Locate the cell with the specified text and output its (X, Y) center coordinate. 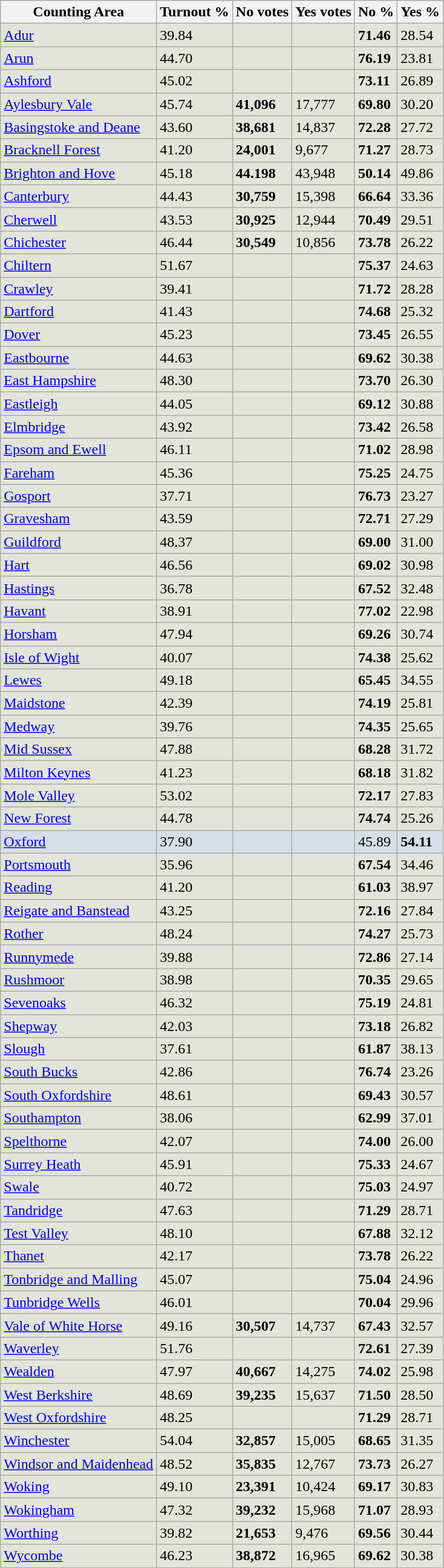
54.11 (420, 842)
39.82 (195, 1533)
32.48 (420, 588)
West Oxfordshire (79, 1418)
Gosport (79, 496)
49.18 (195, 680)
72.86 (376, 957)
39.84 (195, 35)
67.54 (376, 865)
43.59 (195, 519)
West Berkshire (79, 1394)
48.69 (195, 1394)
73.73 (376, 1464)
Isle of Wight (79, 657)
73.45 (376, 335)
28.50 (420, 1394)
Reading (79, 888)
27.83 (420, 796)
22.98 (420, 611)
Hart (79, 565)
39.88 (195, 957)
27.14 (420, 957)
Sevenoaks (79, 1003)
26.55 (420, 335)
Runnymede (79, 957)
Tonbridge and Malling (79, 1279)
Guildford (79, 542)
30.74 (420, 634)
Eastbourne (79, 358)
Shepway (79, 1026)
39,232 (262, 1510)
44.43 (195, 196)
15,005 (324, 1441)
25.81 (420, 703)
Rushmoor (79, 980)
72.71 (376, 519)
43.92 (195, 427)
24,001 (262, 150)
Lewes (79, 680)
49.10 (195, 1487)
Cherwell (79, 219)
Yes votes (324, 12)
73.18 (376, 1026)
44.63 (195, 358)
Havant (79, 611)
47.32 (195, 1510)
Thanet (79, 1256)
37.90 (195, 842)
25.26 (420, 819)
Waverley (79, 1348)
Winchester (79, 1441)
24.63 (420, 265)
Wycombe (79, 1556)
34.46 (420, 865)
69.56 (376, 1533)
26.27 (420, 1464)
49.86 (420, 173)
Crawley (79, 289)
30.44 (420, 1533)
24.75 (420, 473)
Vale of White Horse (79, 1325)
27.29 (420, 519)
31.72 (420, 749)
74.74 (376, 819)
26.00 (420, 1141)
71.46 (376, 35)
35,835 (262, 1464)
Tunbridge Wells (79, 1302)
26.82 (420, 1026)
Maidstone (79, 703)
10,424 (324, 1487)
Turnout % (195, 12)
15,968 (324, 1510)
43.25 (195, 911)
Dover (79, 335)
48.24 (195, 934)
73.70 (376, 381)
69.80 (376, 104)
Arun (79, 58)
68.65 (376, 1441)
38,681 (262, 127)
Reigate and Banstead (79, 911)
30.20 (420, 104)
69.00 (376, 542)
29.65 (420, 980)
71.50 (376, 1394)
71.02 (376, 450)
40.72 (195, 1187)
46.56 (195, 565)
Fareham (79, 473)
42.17 (195, 1256)
39,235 (262, 1394)
69.26 (376, 634)
30,925 (262, 219)
32.12 (420, 1233)
38.13 (420, 1049)
Test Valley (79, 1233)
32,857 (262, 1441)
42.07 (195, 1141)
40,667 (262, 1371)
25.98 (420, 1371)
45.18 (195, 173)
32.57 (420, 1325)
75.33 (376, 1164)
48.52 (195, 1464)
42.39 (195, 703)
30.57 (420, 1095)
38.98 (195, 980)
39.76 (195, 726)
23.27 (420, 496)
31.35 (420, 1441)
21,653 (262, 1533)
43.60 (195, 127)
30.88 (420, 404)
30.98 (420, 565)
72.17 (376, 796)
15,398 (324, 196)
24.96 (420, 1279)
Wokingham (79, 1510)
Counting Area (79, 12)
66.64 (376, 196)
67.52 (376, 588)
28.28 (420, 289)
23.26 (420, 1072)
Yes % (420, 12)
48.61 (195, 1095)
47.94 (195, 634)
Spelthorne (79, 1141)
Aylesbury Vale (79, 104)
New Forest (79, 819)
68.18 (376, 772)
Woking (79, 1487)
37.01 (420, 1118)
37.61 (195, 1049)
24.97 (420, 1187)
Worthing (79, 1533)
75.25 (376, 473)
77.02 (376, 611)
44.78 (195, 819)
14,275 (324, 1371)
Eastleigh (79, 404)
Chichester (79, 242)
29.51 (420, 219)
Chiltern (79, 265)
Bracknell Forest (79, 150)
46.01 (195, 1302)
Epsom and Ewell (79, 450)
46.44 (195, 242)
72.16 (376, 911)
14,737 (324, 1325)
75.04 (376, 1279)
Mole Valley (79, 796)
76.74 (376, 1072)
41.23 (195, 772)
39.41 (195, 289)
54.04 (195, 1441)
46.23 (195, 1556)
71.27 (376, 150)
25.65 (420, 726)
38.06 (195, 1118)
69.43 (376, 1095)
35.96 (195, 865)
75.19 (376, 1003)
Dartford (79, 312)
East Hampshire (79, 381)
Ashford (79, 81)
27.39 (420, 1348)
28.93 (420, 1510)
42.86 (195, 1072)
31.00 (420, 542)
South Oxfordshire (79, 1095)
50.14 (376, 173)
76.73 (376, 496)
Portsmouth (79, 865)
61.03 (376, 888)
70.35 (376, 980)
Gravesham (79, 519)
47.63 (195, 1210)
73.42 (376, 427)
36.78 (195, 588)
48.37 (195, 542)
38,872 (262, 1556)
73.11 (376, 81)
9,677 (324, 150)
70.04 (376, 1302)
69.17 (376, 1487)
28.98 (420, 450)
South Bucks (79, 1072)
24.67 (420, 1164)
Swale (79, 1187)
45.23 (195, 335)
47.88 (195, 749)
48.30 (195, 381)
No % (376, 12)
62.99 (376, 1118)
25.32 (420, 312)
74.35 (376, 726)
30,507 (262, 1325)
40.07 (195, 657)
Adur (79, 35)
30.83 (420, 1487)
Basingstoke and Deane (79, 127)
Windsor and Maidenhead (79, 1464)
45.02 (195, 81)
71.07 (376, 1510)
37.71 (195, 496)
41.43 (195, 312)
Canterbury (79, 196)
45.91 (195, 1164)
17,777 (324, 104)
9,476 (324, 1533)
49.16 (195, 1325)
26.58 (420, 427)
74.19 (376, 703)
74.27 (376, 934)
No votes (262, 12)
33.36 (420, 196)
Mid Sussex (79, 749)
25.62 (420, 657)
26.89 (420, 81)
28.73 (420, 150)
67.88 (376, 1233)
44.70 (195, 58)
68.28 (376, 749)
42.03 (195, 1026)
23.81 (420, 58)
12,767 (324, 1464)
30,759 (262, 196)
Horsham (79, 634)
Brighton and Hove (79, 173)
Rother (79, 934)
Milton Keynes (79, 772)
16,965 (324, 1556)
74.02 (376, 1371)
15,637 (324, 1394)
43,948 (324, 173)
Elmbridge (79, 427)
Tandridge (79, 1210)
71.72 (376, 289)
72.61 (376, 1348)
74.68 (376, 312)
46.32 (195, 1003)
25.73 (420, 934)
27.84 (420, 911)
75.37 (376, 265)
41,096 (262, 104)
43.53 (195, 219)
24.81 (420, 1003)
48.25 (195, 1418)
53.02 (195, 796)
74.38 (376, 657)
51.76 (195, 1348)
12,944 (324, 219)
Oxford (79, 842)
Hastings (79, 588)
75.03 (376, 1187)
29.96 (420, 1302)
Surrey Heath (79, 1164)
34.55 (420, 680)
72.28 (376, 127)
23,391 (262, 1487)
10,856 (324, 242)
Medway (79, 726)
65.45 (376, 680)
44.198 (262, 173)
61.87 (376, 1049)
47.97 (195, 1371)
76.19 (376, 58)
38.97 (420, 888)
45.89 (376, 842)
46.11 (195, 450)
44.05 (195, 404)
30,549 (262, 242)
27.72 (420, 127)
69.02 (376, 565)
14,837 (324, 127)
70.49 (376, 219)
26.30 (420, 381)
Slough (79, 1049)
69.12 (376, 404)
48.10 (195, 1233)
67.43 (376, 1325)
74.00 (376, 1141)
31.82 (420, 772)
45.74 (195, 104)
45.07 (195, 1279)
51.67 (195, 265)
Wealden (79, 1371)
45.36 (195, 473)
Southampton (79, 1118)
38.91 (195, 611)
28.54 (420, 35)
